Find where the given text appears and provide that cell's center as [x, y] coordinate. 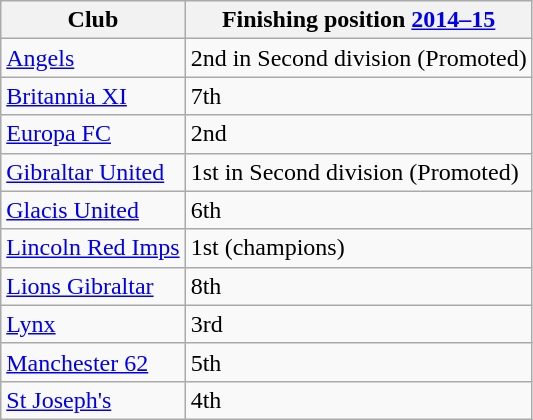
6th [358, 210]
Glacis United [93, 210]
Manchester 62 [93, 362]
Britannia XI [93, 96]
8th [358, 286]
Gibraltar United [93, 172]
Club [93, 20]
7th [358, 96]
1st in Second division (Promoted) [358, 172]
Finishing position 2014–15 [358, 20]
Lynx [93, 324]
Lions Gibraltar [93, 286]
St Joseph's [93, 400]
2nd in Second division (Promoted) [358, 58]
5th [358, 362]
Angels [93, 58]
Lincoln Red Imps [93, 248]
3rd [358, 324]
Europa FC [93, 134]
2nd [358, 134]
4th [358, 400]
1st (champions) [358, 248]
